Scan for the cell matching the given text and deliver its [X, Y] coordinate at center. 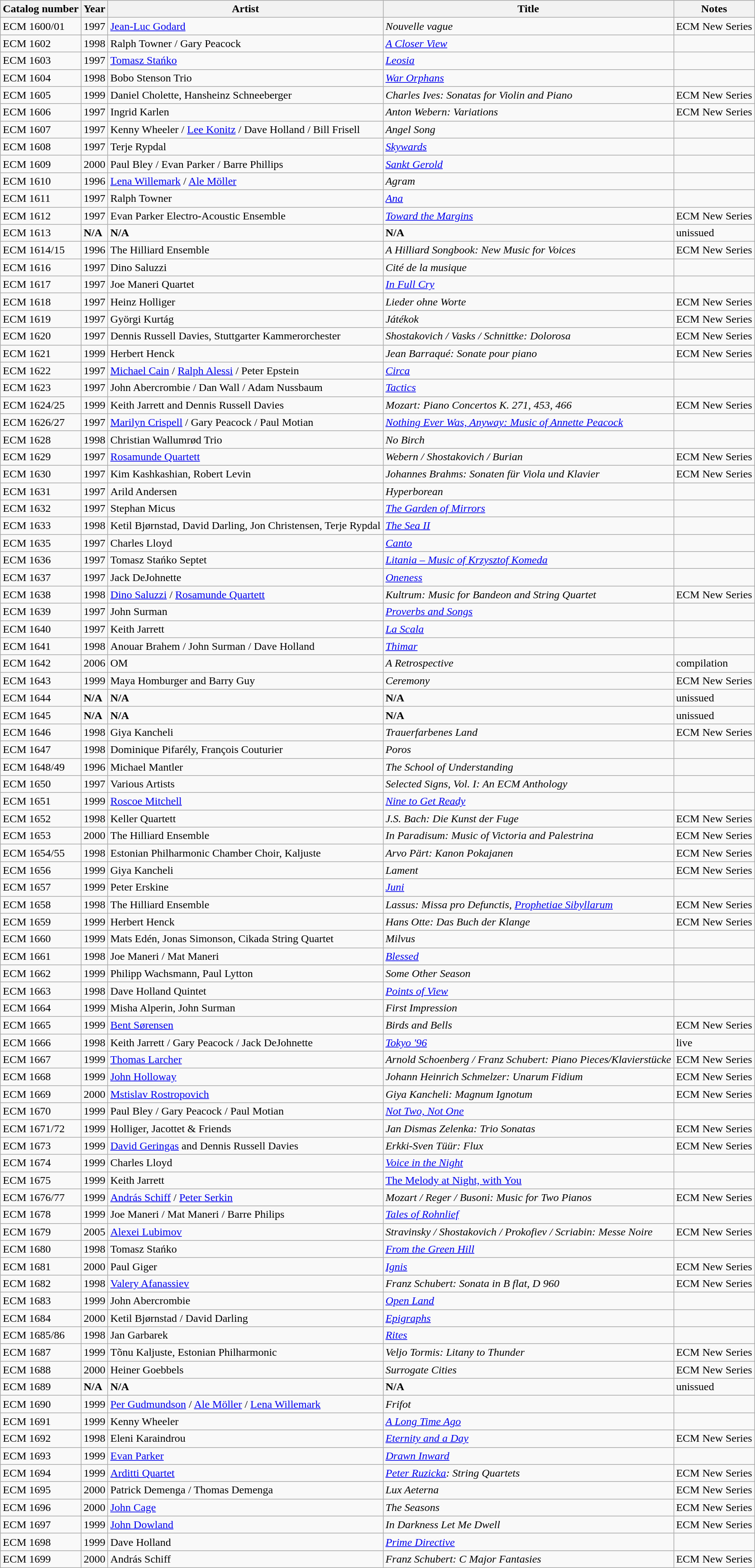
ECM 1697 [41, 1525]
ECM 1689 [41, 1387]
In Darkness Let Me Dwell [528, 1525]
Selected Signs, Vol. I: An ECM Anthology [528, 784]
ECM 1618 [41, 302]
ECM 1602 [41, 43]
Hyperborean [528, 491]
Circa [528, 371]
Philipp Wachsmann, Paul Lytton [245, 973]
ECM 1605 [41, 95]
ECM 1639 [41, 612]
Tokyo '96 [528, 1042]
ECM 1613 [41, 233]
Milvus [528, 939]
Lament [528, 870]
Drawn Inward [528, 1456]
András Schiff [245, 1559]
ECM 1696 [41, 1507]
Kultrum: Music for Bandeon and String Quartet [528, 595]
ECM 1664 [41, 1008]
Open Land [528, 1301]
Valery Afanassiev [245, 1283]
ECM 1695 [41, 1490]
ECM 1617 [41, 285]
Eternity and a Day [528, 1439]
Stravinsky / Shostakovich / Prokofiev / Scriabin: Messe Noire [528, 1232]
Ketil Bjørnstad / David Darling [245, 1318]
Keller Quartett [245, 819]
Dennis Russell Davies, Stuttgarter Kammerorchester [245, 336]
ECM 1656 [41, 870]
Ana [528, 198]
In Full Cry [528, 285]
Alexei Lubimov [245, 1232]
ECM 1632 [41, 509]
András Schiff / Peter Serkin [245, 1197]
Veljo Tormis: Litany to Thunder [528, 1353]
ECM 1603 [41, 61]
A Long Time Ago [528, 1421]
ECM 1610 [41, 181]
Heinz Holliger [245, 302]
Shostakovich / Vasks / Schnittke: Dolorosa [528, 336]
ECM 1629 [41, 457]
Joe Maneri Quartet [245, 285]
Holliger, Jacottet & Friends [245, 1129]
Christian Wallumrød Trio [245, 439]
ECM 1685/86 [41, 1335]
John Holloway [245, 1077]
Patrick Demenga / Thomas Demenga [245, 1490]
Joe Maneri / Mat Maneri [245, 956]
Ceremony [528, 681]
ECM 1640 [41, 629]
David Geringas and Dennis Russell Davies [245, 1146]
Toward the Margins [528, 216]
Michael Mantler [245, 767]
Angel Song [528, 129]
Poros [528, 749]
ECM 1620 [41, 336]
ECM 1673 [41, 1146]
The Garden of Mirrors [528, 509]
Lieder ohne Worte [528, 302]
Daniel Cholette, Hansheinz Schneeberger [245, 95]
Kim Kashkashian, Robert Levin [245, 474]
Giya Kancheli: Magnum Ignotum [528, 1094]
ECM 1612 [41, 216]
Dino Saluzzi [245, 267]
ECM 1683 [41, 1301]
Franz Schubert: C Major Fantasies [528, 1559]
Keith Jarrett and Dennis Russell Davies [245, 405]
ECM 1657 [41, 887]
Peter Erskine [245, 887]
Misha Alperin, John Surman [245, 1008]
Nouvelle vague [528, 26]
Agram [528, 181]
Tõnu Kaljuste, Estonian Philharmonic [245, 1353]
Webern / Shostakovich / Burian [528, 457]
Roscoe Mitchell [245, 801]
Voice in the Night [528, 1163]
ECM 1681 [41, 1266]
ECM 1600/01 [41, 26]
ECM 1648/49 [41, 767]
Tomasz Stańko Septet [245, 560]
ECM 1643 [41, 681]
Notes [714, 9]
ECM 1676/77 [41, 1197]
Jan Garbarek [245, 1335]
Arild Andersen [245, 491]
ECM 1608 [41, 147]
Ketil Bjørnstad, David Darling, Jon Christensen, Terje Rypdal [245, 526]
Surrogate Cities [528, 1370]
Hans Otte: Das Buch der Klange [528, 922]
Arvo Pärt: Kanon Pokajanen [528, 853]
Blessed [528, 956]
Estonian Philharmonic Chamber Choir, Kaljuste [245, 853]
ECM 1609 [41, 164]
Rites [528, 1335]
ECM 1688 [41, 1370]
John Surman [245, 612]
ECM 1650 [41, 784]
Title [528, 9]
First Impression [528, 1008]
Bent Sørensen [245, 1025]
ECM 1654/55 [41, 853]
ECM 1670 [41, 1111]
ECM 1661 [41, 956]
ECM 1698 [41, 1542]
Leosia [528, 61]
War Orphans [528, 78]
Erkki-Sven Tüür: Flux [528, 1146]
Johannes Brahms: Sonaten für Viola und Klavier [528, 474]
Ralph Towner [245, 198]
ECM 1604 [41, 78]
ECM 1699 [41, 1559]
Frifot [528, 1404]
Various Artists [245, 784]
Jan Dismas Zelenka: Trio Sonatas [528, 1129]
ECM 1693 [41, 1456]
ECM 1647 [41, 749]
ECM 1635 [41, 543]
ECM 1682 [41, 1283]
ECM 1633 [41, 526]
Paul Giger [245, 1266]
Not Two, Not One [528, 1111]
Dave Holland [245, 1542]
Per Gudmundson / Ale Möller / Lena Willemark [245, 1404]
ECM 1684 [41, 1318]
Arnold Schoenberg / Franz Schubert: Piano Pieces/Klavierstücke [528, 1060]
The Sea II [528, 526]
ECM 1690 [41, 1404]
Johann Heinrich Schmelzer: Unarum Fidium [528, 1077]
ECM 1630 [41, 474]
Tactics [528, 388]
Charles Ives: Sonatas for Violin and Piano [528, 95]
Tales of Rohnlief [528, 1215]
Peter Ruzicka: String Quartets [528, 1473]
ECM 1611 [41, 198]
ECM 1679 [41, 1232]
The School of Understanding [528, 767]
Stephan Micus [245, 509]
The Seasons [528, 1507]
Dominique Pifarély, François Couturier [245, 749]
ECM 1692 [41, 1439]
ECM 1666 [41, 1042]
ECM 1660 [41, 939]
ECM 1669 [41, 1094]
Cité de la musique [528, 267]
live [714, 1042]
ECM 1624/25 [41, 405]
ECM 1616 [41, 267]
ECM 1619 [41, 319]
Terje Rypdal [245, 147]
ECM 1671/72 [41, 1129]
Sankt Gerold [528, 164]
ECM 1663 [41, 991]
Prime Directive [528, 1542]
ECM 1667 [41, 1060]
ECM 1622 [41, 371]
John Cage [245, 1507]
Juni [528, 887]
J.S. Bach: Die Kunst der Fuge [528, 819]
ECM 1675 [41, 1180]
ECM 1645 [41, 715]
Arditti Quartet [245, 1473]
OM [245, 663]
Dino Saluzzi / Rosamunde Quartett [245, 595]
ECM 1658 [41, 905]
Dave Holland Quintet [245, 991]
Lassus: Missa pro Defunctis, Prophetiae Sibyllarum [528, 905]
ECM 1636 [41, 560]
Jack DeJohnette [245, 577]
Skywards [528, 147]
Marilyn Crispell / Gary Peacock / Paul Motian [245, 422]
No Birch [528, 439]
John Abercrombie [245, 1301]
John Dowland [245, 1525]
A Retrospective [528, 663]
Lena Willemark / Ale Möller [245, 181]
Heiner Goebbels [245, 1370]
Rosamunde Quartett [245, 457]
ECM 1614/15 [41, 250]
John Abercrombie / Dan Wall / Adam Nussbaum [245, 388]
Anouar Brahem / John Surman / Dave Holland [245, 646]
Canto [528, 543]
Thimar [528, 646]
ECM 1628 [41, 439]
Thomas Larcher [245, 1060]
Lux Aeterna [528, 1490]
ECM 1691 [41, 1421]
ECM 1606 [41, 112]
ECM 1644 [41, 698]
Evan Parker [245, 1456]
Joe Maneri / Mat Maneri / Barre Philips [245, 1215]
A Closer View [528, 43]
Keith Jarrett / Gary Peacock / Jack DeJohnette [245, 1042]
ECM 1642 [41, 663]
ECM 1659 [41, 922]
Points of View [528, 991]
La Scala [528, 629]
2005 [94, 1232]
ECM 1626/27 [41, 422]
Paul Bley / Gary Peacock / Paul Motian [245, 1111]
Oneness [528, 577]
Some Other Season [528, 973]
Evan Parker Electro-Acoustic Ensemble [245, 216]
ECM 1687 [41, 1353]
ECM 1607 [41, 129]
Catalog number [41, 9]
ECM 1653 [41, 836]
Ralph Towner / Gary Peacock [245, 43]
Jean-Luc Godard [245, 26]
Mstislav Rostropovich [245, 1094]
2006 [94, 663]
Franz Schubert: Sonata in B flat, D 960 [528, 1283]
Mats Edén, Jonas Simonson, Cikada String Quartet [245, 939]
Michael Cain / Ralph Alessi / Peter Epstein [245, 371]
ECM 1638 [41, 595]
Anton Webern: Variations [528, 112]
Játékok [528, 319]
ECM 1631 [41, 491]
Kenny Wheeler / Lee Konitz / Dave Holland / Bill Frisell [245, 129]
ECM 1668 [41, 1077]
Eleni Karaindrou [245, 1439]
Epigraphs [528, 1318]
Artist [245, 9]
Proverbs and Songs [528, 612]
ECM 1665 [41, 1025]
ECM 1694 [41, 1473]
ECM 1621 [41, 353]
Ingrid Karlen [245, 112]
Mozart / Reger / Busoni: Music for Two Pianos [528, 1197]
Györgi Kurtág [245, 319]
ECM 1623 [41, 388]
Nine to Get Ready [528, 801]
Paul Bley / Evan Parker / Barre Phillips [245, 164]
ECM 1651 [41, 801]
ECM 1662 [41, 973]
From the Green Hill [528, 1249]
Nothing Ever Was, Anyway: Music of Annette Peacock [528, 422]
Year [94, 9]
In Paradisum: Music of Victoria and Palestrina [528, 836]
The Melody at Night, with You [528, 1180]
Kenny Wheeler [245, 1421]
Maya Homburger and Barry Guy [245, 681]
Mozart: Piano Concertos K. 271, 453, 466 [528, 405]
Litania – Music of Krzysztof Komeda [528, 560]
ECM 1646 [41, 732]
ECM 1637 [41, 577]
ECM 1680 [41, 1249]
A Hilliard Songbook: New Music for Voices [528, 250]
ECM 1641 [41, 646]
compilation [714, 663]
ECM 1678 [41, 1215]
Trauerfarbenes Land [528, 732]
Bobo Stenson Trio [245, 78]
Jean Barraqué: Sonate pour piano [528, 353]
ECM 1652 [41, 819]
ECM 1674 [41, 1163]
Ignis [528, 1266]
Birds and Bells [528, 1025]
